Identify which cell holds the provided text, then report its (X, Y) central coordinate. 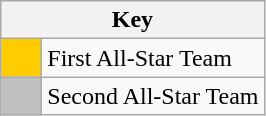
Key (132, 20)
Second All-Star Team (153, 96)
First All-Star Team (153, 58)
